Extract the (X, Y) coordinate from the center of the cell holding the provided text.  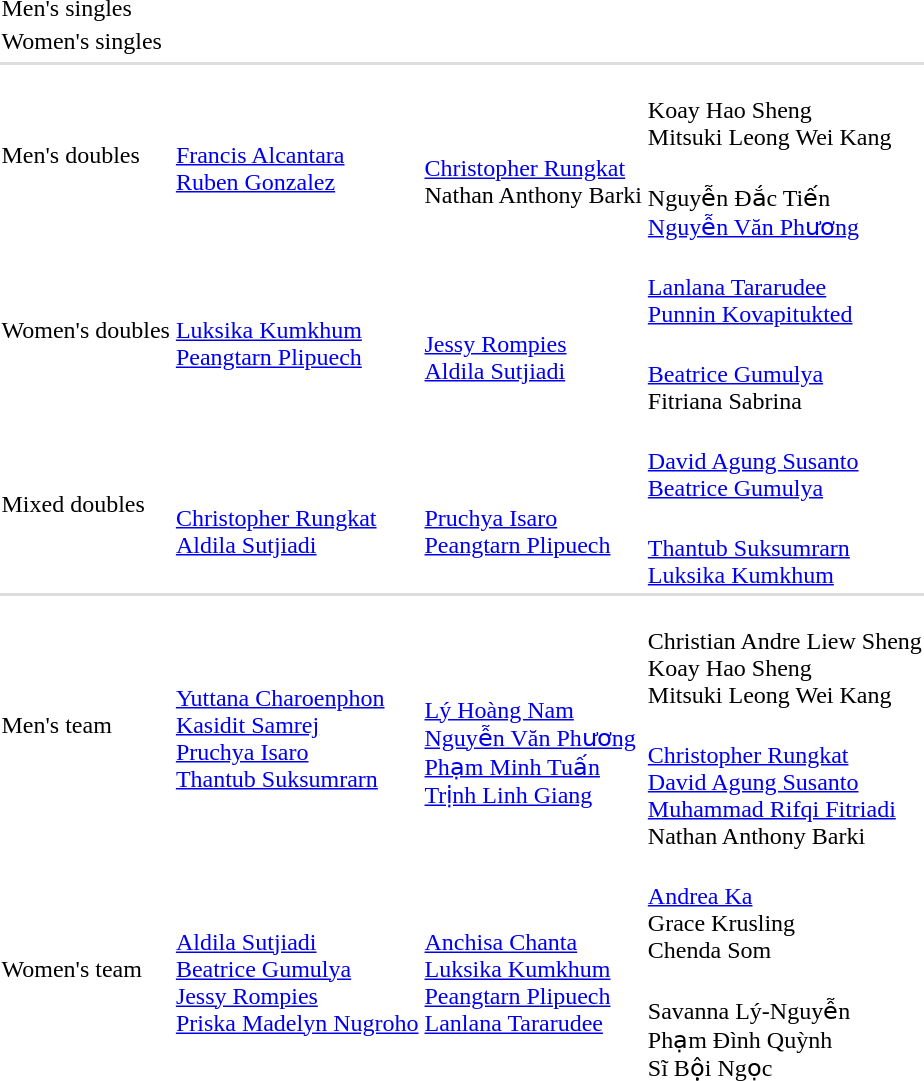
Luksika KumkhumPeangtarn Plipuech (297, 330)
Koay Hao ShengMitsuki Leong Wei Kang (784, 110)
Christian Andre Liew ShengKoay Hao ShengMitsuki Leong Wei Kang (784, 654)
Mixed doubles (86, 504)
Nguyễn Đắc TiếnNguyễn Văn Phương (784, 198)
Pruchya IsaroPeangtarn Plipuech (533, 504)
Lý Hoàng NamNguyễn Văn PhươngPhạm Minh TuấnTrịnh Linh Giang (533, 725)
Women's doubles (86, 330)
Francis AlcantaraRuben Gonzalez (297, 155)
Men's team (86, 725)
Men's doubles (86, 155)
Women's singles (86, 41)
Andrea KaGrace KruslingChenda Som (784, 910)
Christopher RungkatDavid Agung SusantoMuhammad Rifqi FitriadiNathan Anthony Barki (784, 782)
David Agung SusantoBeatrice Gumulya (784, 461)
Jessy RompiesAldila Sutjiadi (533, 330)
Christopher RungkatNathan Anthony Barki (533, 155)
Christopher RungkatAldila Sutjiadi (297, 504)
Lanlana TararudeePunnin Kovapitukted (784, 287)
Yuttana CharoenphonKasidit SamrejPruchya IsaroThantub Suksumrarn (297, 725)
Beatrice GumulyaFitriana Sabrina (784, 374)
Thantub SuksumrarnLuksika Kumkhum (784, 548)
